Capture the cell that displays the provided text and extract its (X, Y) central coordinate. 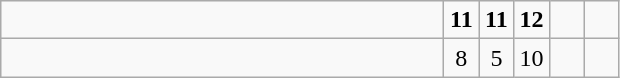
10 (532, 58)
12 (532, 20)
5 (496, 58)
8 (462, 58)
